Search for the cell housing the specified text and yield its (X, Y) center coordinate. 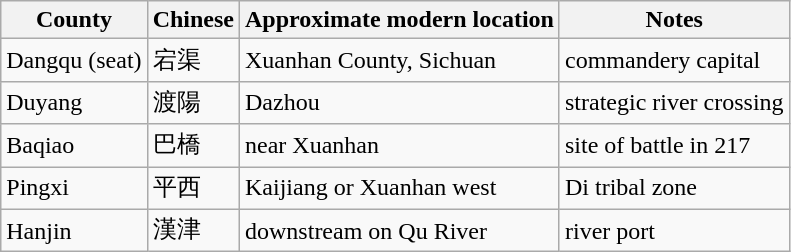
Di tribal zone (674, 188)
平西 (193, 188)
宕渠 (193, 60)
Chinese (193, 20)
County (74, 20)
Dazhou (400, 102)
Pingxi (74, 188)
Dangqu (seat) (74, 60)
Notes (674, 20)
Hanjin (74, 230)
river port (674, 230)
strategic river crossing (674, 102)
Xuanhan County, Sichuan (400, 60)
Approximate modern location (400, 20)
Kaijiang or Xuanhan west (400, 188)
downstream on Qu River (400, 230)
Baqiao (74, 146)
漢津 (193, 230)
near Xuanhan (400, 146)
渡陽 (193, 102)
site of battle in 217 (674, 146)
巴橋 (193, 146)
Duyang (74, 102)
commandery capital (674, 60)
